Detect which cell encompasses the target text, then output its (X, Y) center coordinate. 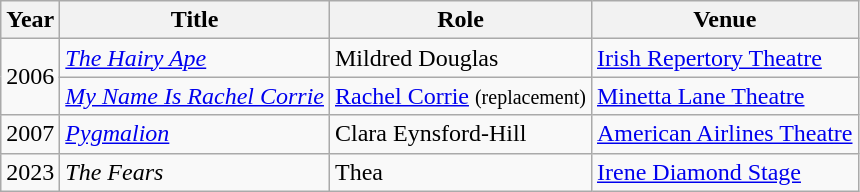
Role (460, 20)
My Name Is Rachel Corrie (195, 96)
Mildred Douglas (460, 58)
Pygmalion (195, 134)
Year (30, 20)
Rachel Corrie (replacement) (460, 96)
2023 (30, 172)
Irene Diamond Stage (724, 172)
2006 (30, 77)
Venue (724, 20)
Irish Repertory Theatre (724, 58)
American Airlines Theatre (724, 134)
2007 (30, 134)
Thea (460, 172)
The Hairy Ape (195, 58)
Clara Eynsford-Hill (460, 134)
Minetta Lane Theatre (724, 96)
Title (195, 20)
The Fears (195, 172)
